Return (x, y) of the center of cell containing provided text 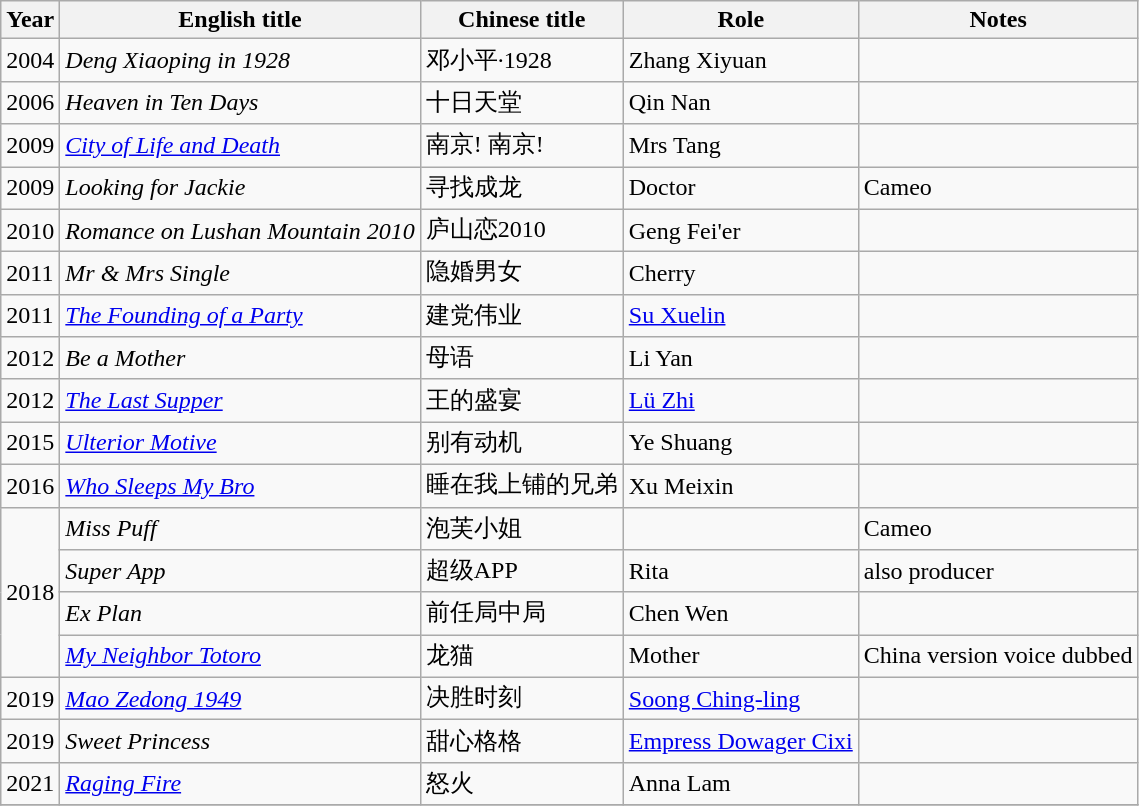
2004 (30, 60)
2006 (30, 102)
Looking for Jackie (240, 188)
2016 (30, 486)
also producer (998, 572)
Mao Zedong 1949 (240, 698)
2015 (30, 444)
Notes (998, 20)
王的盛宴 (522, 400)
寻找成龙 (522, 188)
2018 (30, 592)
Empress Dowager Cixi (740, 742)
Super App (240, 572)
Soong Ching-ling (740, 698)
The Last Supper (240, 400)
Xu Meixin (740, 486)
Anna Lam (740, 784)
Role (740, 20)
2010 (30, 230)
Heaven in Ten Days (240, 102)
The Founding of a Party (240, 316)
龙猫 (522, 656)
南京! 南京! (522, 146)
庐山恋2010 (522, 230)
Su Xuelin (740, 316)
China version voice dubbed (998, 656)
Rita (740, 572)
Qin Nan (740, 102)
建党伟业 (522, 316)
Ex Plan (240, 614)
Who Sleeps My Bro (240, 486)
十日天堂 (522, 102)
前任局中局 (522, 614)
Mother (740, 656)
泡芙小姐 (522, 528)
Miss Puff (240, 528)
母语 (522, 358)
Zhang Xiyuan (740, 60)
Romance on Lushan Mountain 2010 (240, 230)
City of Life and Death (240, 146)
Ye Shuang (740, 444)
Chen Wen (740, 614)
隐婚男女 (522, 274)
2021 (30, 784)
Lü Zhi (740, 400)
My Neighbor Totoro (240, 656)
Mrs Tang (740, 146)
睡在我上铺的兄弟 (522, 486)
Li Yan (740, 358)
English title (240, 20)
Year (30, 20)
Be a Mother (240, 358)
Raging Fire (240, 784)
Cherry (740, 274)
决胜时刻 (522, 698)
Mr & Mrs Single (240, 274)
超级APP (522, 572)
别有动机 (522, 444)
Deng Xiaoping in 1928 (240, 60)
怒火 (522, 784)
Chinese title (522, 20)
邓小平·1928 (522, 60)
甜心格格 (522, 742)
Ulterior Motive (240, 444)
Geng Fei'er (740, 230)
Doctor (740, 188)
Sweet Princess (240, 742)
